Capture the cell that displays the provided text and extract its (x, y) central coordinate. 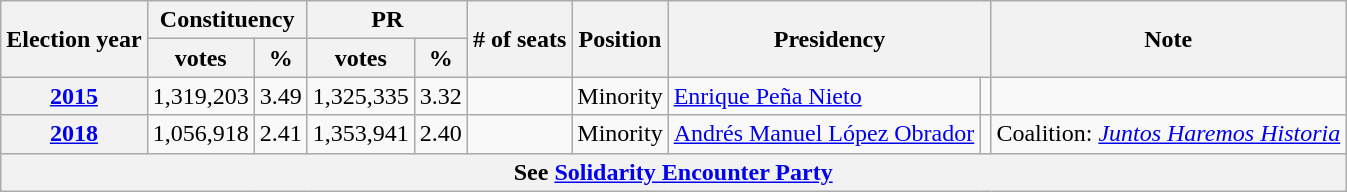
# of seats (519, 39)
2.41 (280, 134)
3.32 (440, 96)
Constituency (227, 20)
See Solidarity Encounter Party (674, 172)
Presidency (830, 39)
1,319,203 (200, 96)
1,325,335 (360, 96)
3.49 (280, 96)
Note (1168, 39)
Coalition: Juntos Haremos Historia (1168, 134)
2.40 (440, 134)
1,056,918 (200, 134)
PR (387, 20)
2018 (74, 134)
Election year (74, 39)
Andrés Manuel López Obrador (824, 134)
2015 (74, 96)
Position (620, 39)
Enrique Peña Nieto (824, 96)
1,353,941 (360, 134)
